Detect which cell encompasses the target text, then output its [X, Y] center coordinate. 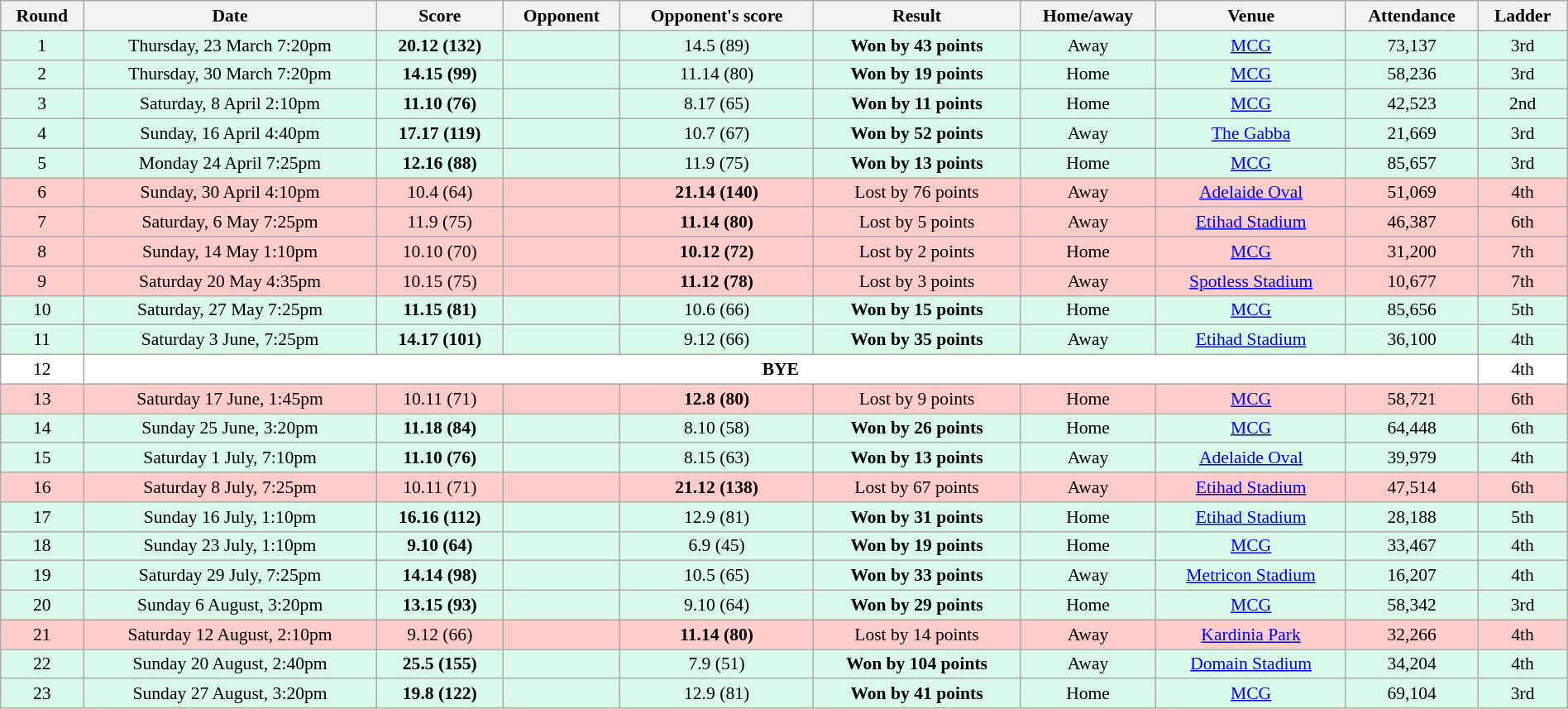
Sunday 20 August, 2:40pm [230, 664]
21.14 (140) [717, 193]
8.10 (58) [717, 429]
16,207 [1411, 576]
10.10 (70) [440, 252]
Sunday, 16 April 4:40pm [230, 134]
9 [42, 281]
11.15 (81) [440, 310]
6 [42, 193]
Won by 104 points [917, 664]
3 [42, 104]
19 [42, 576]
1 [42, 46]
2nd [1523, 104]
12.16 (88) [440, 163]
22 [42, 664]
Lost by 2 points [917, 252]
14.17 (101) [440, 340]
21,669 [1411, 134]
16.16 (112) [440, 517]
10.7 (67) [717, 134]
Ladder [1523, 16]
Sunday 23 July, 1:10pm [230, 546]
10.4 (64) [440, 193]
12 [42, 370]
39,979 [1411, 458]
11.12 (78) [717, 281]
11 [42, 340]
58,721 [1411, 399]
Won by 31 points [917, 517]
Sunday 25 June, 3:20pm [230, 429]
15 [42, 458]
10.5 (65) [717, 576]
Sunday, 14 May 1:10pm [230, 252]
33,467 [1411, 546]
31,200 [1411, 252]
10.15 (75) [440, 281]
5 [42, 163]
14.5 (89) [717, 46]
21.12 (138) [717, 487]
19.8 (122) [440, 694]
Saturday 1 July, 7:10pm [230, 458]
7.9 (51) [717, 664]
Won by 29 points [917, 606]
16 [42, 487]
21 [42, 635]
46,387 [1411, 223]
13 [42, 399]
Lost by 3 points [917, 281]
Won by 35 points [917, 340]
73,137 [1411, 46]
Saturday 12 August, 2:10pm [230, 635]
Saturday, 6 May 7:25pm [230, 223]
Spotless Stadium [1251, 281]
Lost by 9 points [917, 399]
25.5 (155) [440, 664]
Saturday 3 June, 7:25pm [230, 340]
12.8 (80) [717, 399]
Won by 52 points [917, 134]
Thursday, 30 March 7:20pm [230, 74]
Saturday 8 July, 7:25pm [230, 487]
14 [42, 429]
Thursday, 23 March 7:20pm [230, 46]
Saturday 20 May 4:35pm [230, 281]
Sunday 16 July, 1:10pm [230, 517]
Lost by 67 points [917, 487]
Sunday 6 August, 3:20pm [230, 606]
20.12 (132) [440, 46]
Sunday, 30 April 4:10pm [230, 193]
8.17 (65) [717, 104]
14.14 (98) [440, 576]
Opponent's score [717, 16]
Won by 43 points [917, 46]
32,266 [1411, 635]
Sunday 27 August, 3:20pm [230, 694]
28,188 [1411, 517]
10,677 [1411, 281]
Lost by 76 points [917, 193]
Date [230, 16]
Won by 15 points [917, 310]
17 [42, 517]
Home/away [1088, 16]
Domain Stadium [1251, 664]
Saturday 29 July, 7:25pm [230, 576]
34,204 [1411, 664]
10.12 (72) [717, 252]
7 [42, 223]
64,448 [1411, 429]
Monday 24 April 7:25pm [230, 163]
85,656 [1411, 310]
Saturday, 27 May 7:25pm [230, 310]
23 [42, 694]
Metricon Stadium [1251, 576]
Score [440, 16]
69,104 [1411, 694]
The Gabba [1251, 134]
Won by 26 points [917, 429]
Won by 11 points [917, 104]
Lost by 5 points [917, 223]
11.18 (84) [440, 429]
Kardinia Park [1251, 635]
47,514 [1411, 487]
20 [42, 606]
Result [917, 16]
Saturday, 8 April 2:10pm [230, 104]
Venue [1251, 16]
8.15 (63) [717, 458]
51,069 [1411, 193]
Saturday 17 June, 1:45pm [230, 399]
Round [42, 16]
8 [42, 252]
4 [42, 134]
Opponent [561, 16]
Won by 33 points [917, 576]
BYE [781, 370]
Won by 41 points [917, 694]
10.6 (66) [717, 310]
17.17 (119) [440, 134]
10 [42, 310]
58,342 [1411, 606]
13.15 (93) [440, 606]
2 [42, 74]
Lost by 14 points [917, 635]
6.9 (45) [717, 546]
36,100 [1411, 340]
42,523 [1411, 104]
58,236 [1411, 74]
18 [42, 546]
Attendance [1411, 16]
14.15 (99) [440, 74]
85,657 [1411, 163]
